For the text-containing cell, return its midpoint in (X, Y) coordinate format. 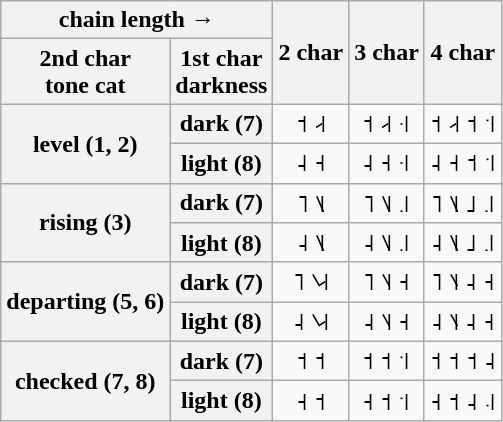
level (1, 2) (86, 144)
chain length → (137, 20)
˦ ˨˧ ꜊ (387, 124)
departing (5, 6) (86, 302)
˨ ˥˨ ˨ ˧ (462, 322)
rising (3) (86, 222)
˨ ˥˩ (311, 243)
˦ ˨˧ (311, 124)
˨ ˥˨˧ (311, 322)
˦ ˨˧ ˦ ꜉ (462, 124)
1st chardarkness (222, 72)
˥ ˥˨˧ (311, 282)
˥ ˥˩ ˩ ꜌ (462, 203)
4 char (462, 52)
˨ ˥˩ ˩ ꜌ (462, 243)
˨ ˥˩ ꜌ (387, 243)
checked (7, 8) (86, 380)
˥ ˥˩ ꜌ (387, 203)
˨ ˧ ˦ ꜉ (462, 163)
2 char (311, 52)
˦ ˦ ˦ ˨ (462, 361)
˨ ˧ (311, 163)
˥ ˥˨ ˨ ˧ (462, 282)
˦ ˦ (311, 361)
3 char (387, 52)
˥ ˥˩ (311, 203)
˧ ˦ ˨ ꜋ (462, 401)
˧ ˦ (311, 401)
˧ ˦ ꜉ (387, 401)
˦ ˦ ꜉ (387, 361)
2nd chartone cat (86, 72)
˨ ˧ ꜊ (387, 163)
˨ ˥˨ ˧ (387, 322)
˥ ˥˨ ˧ (387, 282)
